Search for the cell housing the specified text and yield its [X, Y] center coordinate. 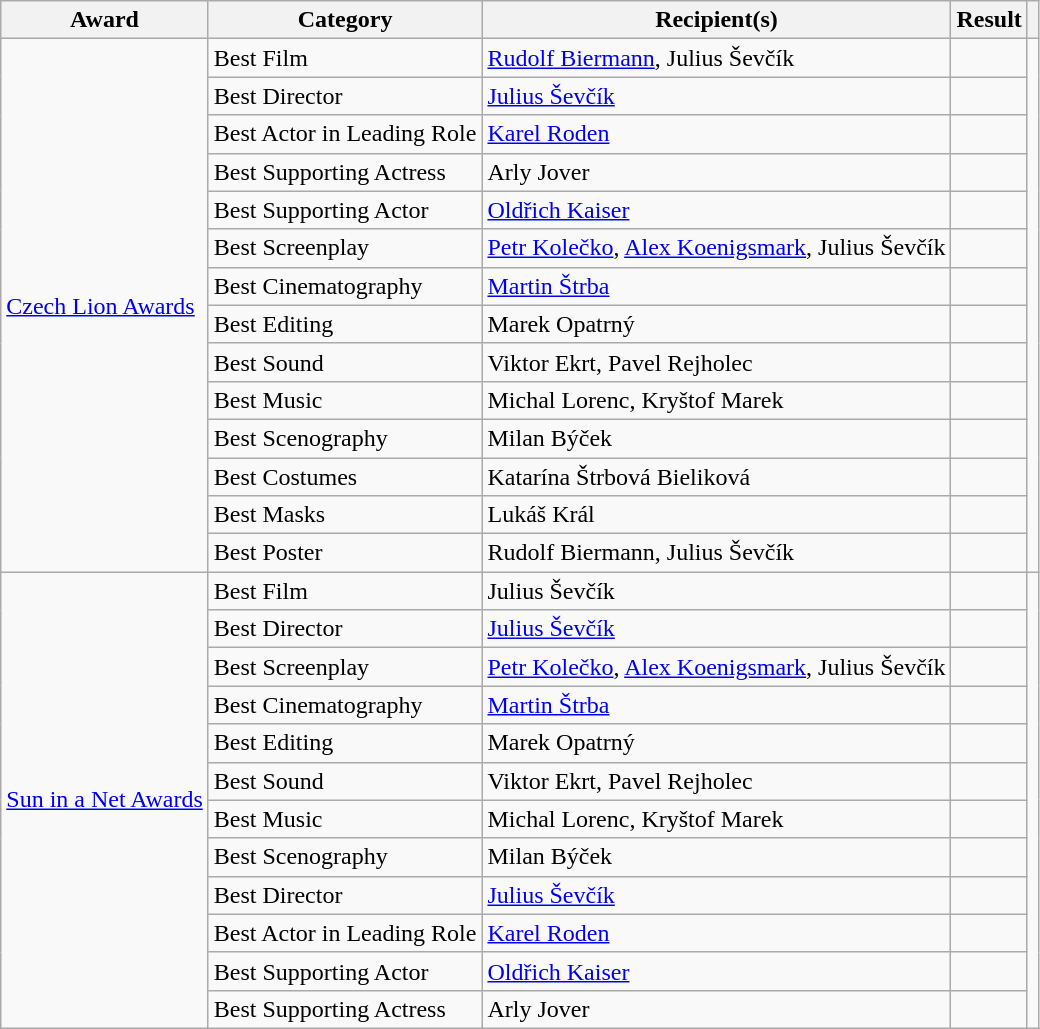
Katarína Štrbová Bieliková [716, 477]
Result [989, 20]
Award [105, 20]
Best Costumes [345, 477]
Sun in a Net Awards [105, 800]
Category [345, 20]
Best Masks [345, 515]
Lukáš Král [716, 515]
Czech Lion Awards [105, 306]
Best Poster [345, 553]
Recipient(s) [716, 20]
